Scan for the cell matching the given text and deliver its [x, y] coordinate at center. 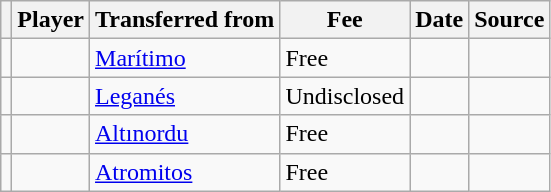
Transferred from [185, 20]
Date [440, 20]
Atromitos [185, 172]
Source [510, 20]
Undisclosed [345, 96]
Player [51, 20]
Marítimo [185, 58]
Fee [345, 20]
Altınordu [185, 134]
Leganés [185, 96]
